Capture the cell that displays the provided text and extract its (X, Y) central coordinate. 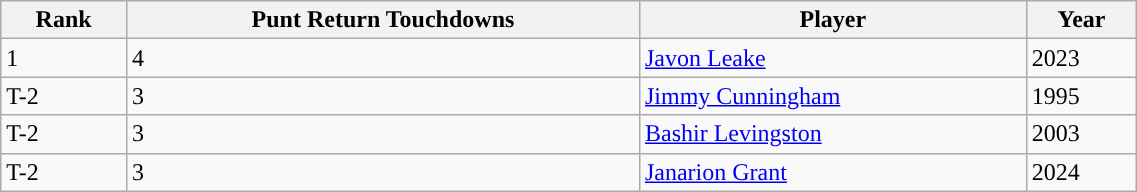
Janarion Grant (832, 172)
Bashir Levingston (832, 134)
Year (1082, 20)
Punt Return Touchdowns (382, 20)
2023 (1082, 58)
Player (832, 20)
4 (382, 58)
1995 (1082, 96)
Jimmy Cunningham (832, 96)
Javon Leake (832, 58)
Rank (64, 20)
2003 (1082, 134)
2024 (1082, 172)
1 (64, 58)
